Identify which cell holds the provided text, then report its [x, y] central coordinate. 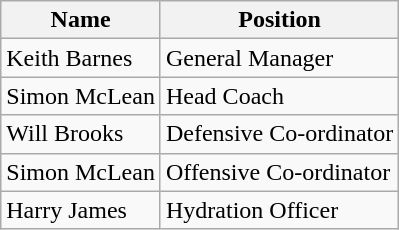
Head Coach [279, 96]
Hydration Officer [279, 210]
Name [81, 20]
Defensive Co-ordinator [279, 134]
General Manager [279, 58]
Will Brooks [81, 134]
Position [279, 20]
Keith Barnes [81, 58]
Offensive Co-ordinator [279, 172]
Harry James [81, 210]
